Output the (x, y) coordinate of the center of the cell containing the given text.  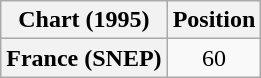
France (SNEP) (84, 58)
Position (214, 20)
60 (214, 58)
Chart (1995) (84, 20)
